Provide the [x, y] coordinate of the cell's center where the given text is located.  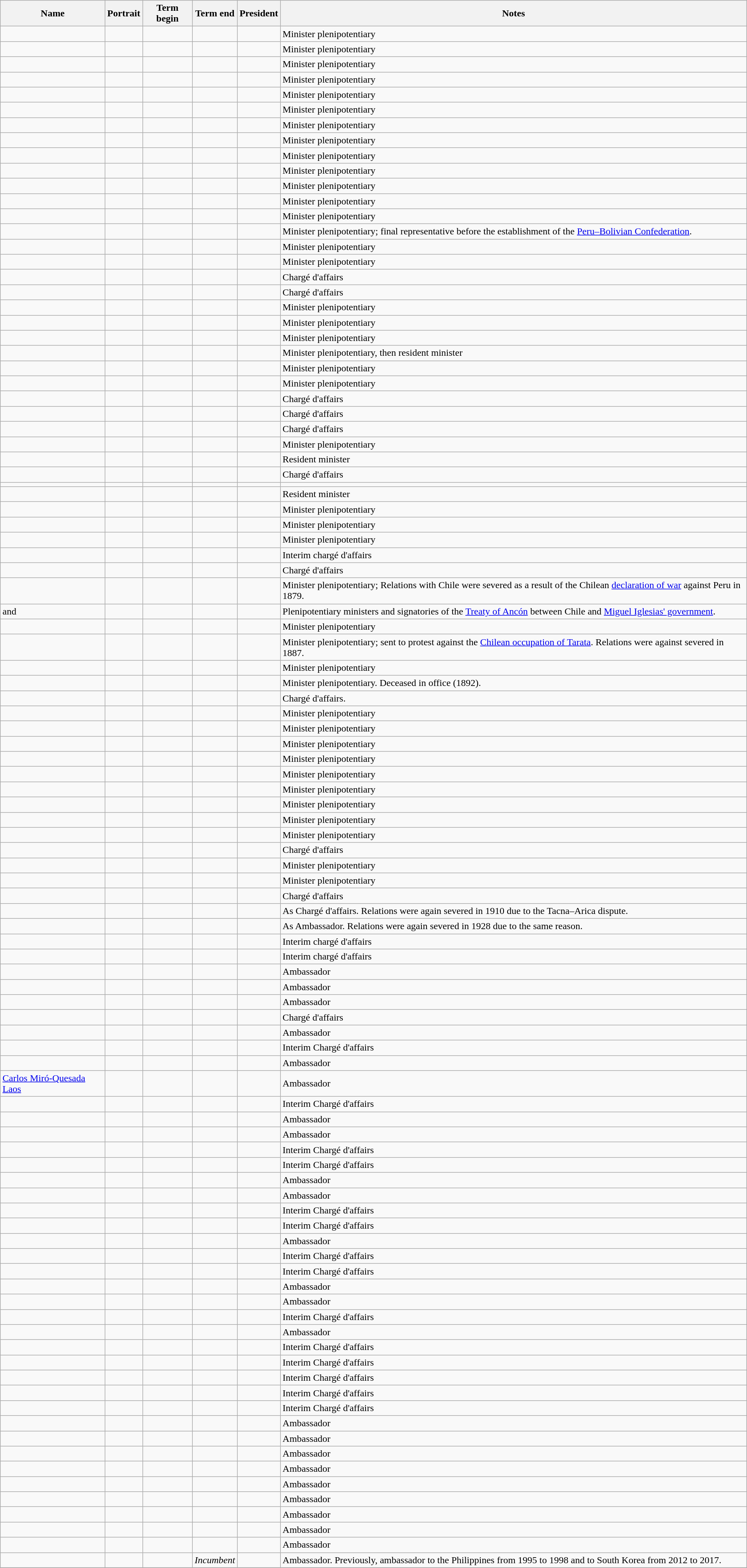
Name [53, 14]
Carlos Miró-Quesada Laos [53, 1084]
As Chargé d'affairs. Relations were again severed in 1910 due to the Tacna–Arica dispute. [514, 911]
Chargé d'affairs. [514, 698]
Term begin [168, 14]
Ambassador. Previously, ambassador to the Philippines from 1995 to 1998 and to South Korea from 2012 to 2017. [514, 1560]
Term end [215, 14]
Minister plenipotentiary; Relations with Chile were severed as a result of the Chilean declaration of war against Peru in 1879. [514, 591]
Minister plenipotentiary; sent to protest against the Chilean occupation of Tarata. Relations were against severed in 1887. [514, 647]
Notes [514, 14]
and [53, 611]
As Ambassador. Relations were again severed in 1928 due to the same reason. [514, 926]
Plenipotentiary ministers and signatories of the Treaty of Ancón between Chile and Miguel Iglesias' government. [514, 611]
Minister plenipotentiary. Deceased in office (1892). [514, 683]
President [259, 14]
Minister plenipotentiary, then resident minister [514, 353]
Portrait [124, 14]
Minister plenipotentiary; final representative before the establishment of the Peru–Bolivian Confederation. [514, 232]
Incumbent [215, 1560]
